For the text-containing cell, return its midpoint in [x, y] coordinate format. 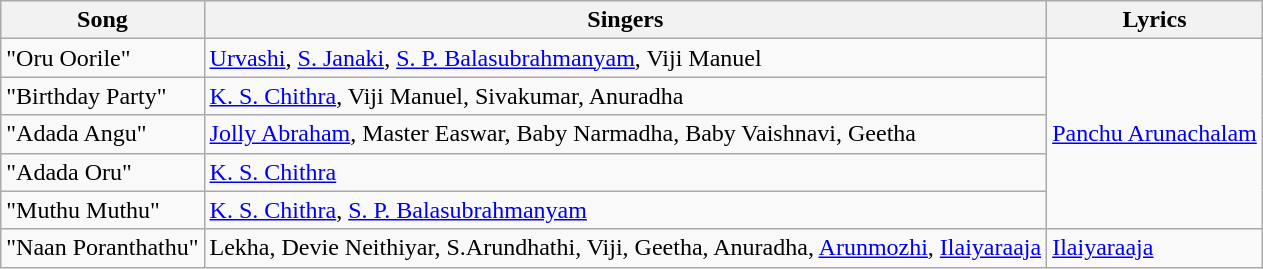
"Adada Oru" [102, 172]
Singers [626, 20]
Panchu Arunachalam [1155, 134]
"Oru Oorile" [102, 58]
K. S. Chithra, S. P. Balasubrahmanyam [626, 210]
Urvashi, S. Janaki, S. P. Balasubrahmanyam, Viji Manuel [626, 58]
Ilaiyaraaja [1155, 248]
Lyrics [1155, 20]
Lekha, Devie Neithiyar, S.Arundhathi, Viji, Geetha, Anuradha, Arunmozhi, Ilaiyaraaja [626, 248]
"Birthday Party" [102, 96]
K. S. Chithra [626, 172]
K. S. Chithra, Viji Manuel, Sivakumar, Anuradha [626, 96]
"Muthu Muthu" [102, 210]
Jolly Abraham, Master Easwar, Baby Narmadha, Baby Vaishnavi, Geetha [626, 134]
"Naan Poranthathu" [102, 248]
Song [102, 20]
"Adada Angu" [102, 134]
